Extract the [X, Y] coordinate from the center of the cell holding the provided text.  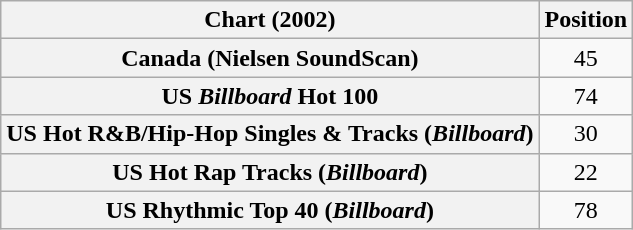
74 [586, 96]
Position [586, 20]
US Billboard Hot 100 [270, 96]
US Rhythmic Top 40 (Billboard) [270, 210]
78 [586, 210]
US Hot R&B/Hip-Hop Singles & Tracks (Billboard) [270, 134]
30 [586, 134]
Canada (Nielsen SoundScan) [270, 58]
Chart (2002) [270, 20]
US Hot Rap Tracks (Billboard) [270, 172]
45 [586, 58]
22 [586, 172]
